Determine the [x, y] coordinate at the center of the cell enclosing the given text.  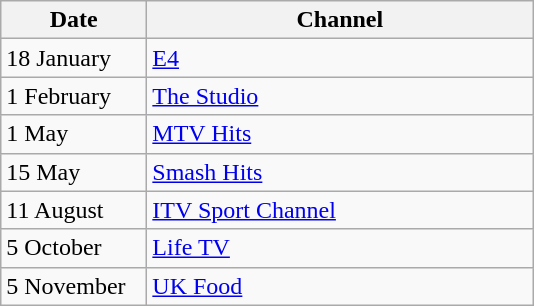
Channel [340, 20]
1 February [74, 96]
UK Food [340, 286]
Smash Hits [340, 172]
5 November [74, 286]
The Studio [340, 96]
ITV Sport Channel [340, 210]
11 August [74, 210]
E4 [340, 58]
1 May [74, 134]
15 May [74, 172]
18 January [74, 58]
Life TV [340, 248]
5 October [74, 248]
Date [74, 20]
MTV Hits [340, 134]
